Detect which cell encompasses the target text, then output its (x, y) center coordinate. 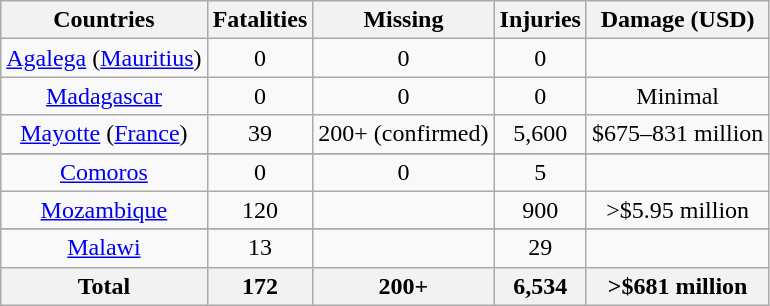
13 (260, 248)
$675–831 million (677, 134)
Comoros (104, 172)
Minimal (677, 96)
Fatalities (260, 20)
6,534 (540, 286)
Agalega (Mauritius) (104, 58)
39 (260, 134)
Damage (USD) (677, 20)
>$5.95 million (677, 210)
120 (260, 210)
5 (540, 172)
900 (540, 210)
Malawi (104, 248)
200+ (confirmed) (404, 134)
Mayotte (France) (104, 134)
Countries (104, 20)
172 (260, 286)
>$681 million (677, 286)
Injuries (540, 20)
29 (540, 248)
Missing (404, 20)
5,600 (540, 134)
Total (104, 286)
Mozambique (104, 210)
200+ (404, 286)
Madagascar (104, 96)
